Output the [X, Y] coordinate of the center of the cell containing the given text.  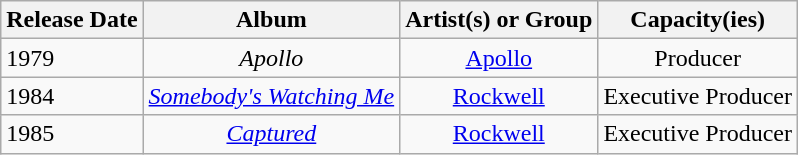
1979 [72, 58]
Producer [698, 58]
1985 [72, 134]
1984 [72, 96]
Release Date [72, 20]
Artist(s) or Group [499, 20]
Album [272, 20]
Capacity(ies) [698, 20]
Captured [272, 134]
Somebody's Watching Me [272, 96]
